Extract the (X, Y) coordinate from the center of the cell holding the provided text.  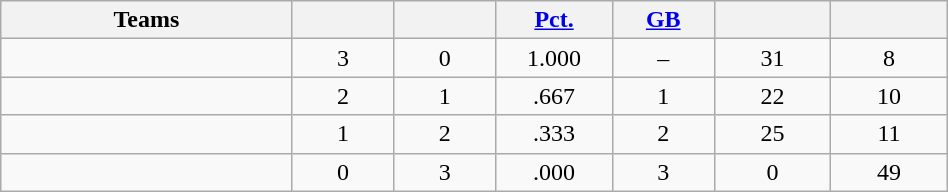
Teams (146, 20)
31 (772, 58)
25 (772, 134)
.667 (554, 96)
8 (890, 58)
11 (890, 134)
.333 (554, 134)
Pct. (554, 20)
– (663, 58)
.000 (554, 172)
49 (890, 172)
22 (772, 96)
1.000 (554, 58)
GB (663, 20)
10 (890, 96)
